Output the (X, Y) coordinate of the center of the cell containing the given text.  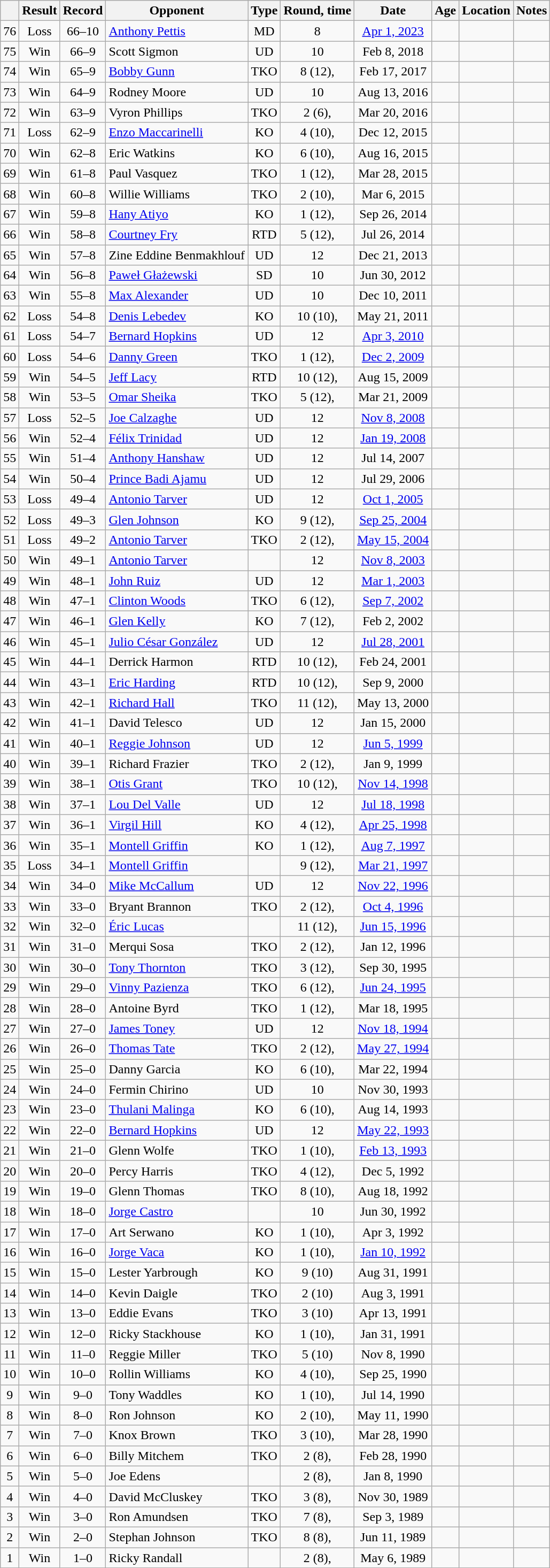
34–0 (83, 886)
Jan 8, 1990 (393, 1476)
46 (10, 642)
6–0 (83, 1456)
24 (10, 1089)
Nov 22, 1996 (393, 886)
29 (10, 988)
54–6 (83, 357)
36 (10, 845)
22–0 (83, 1130)
Eric Harding (177, 682)
Jorge Castro (177, 1211)
Vyron Phillips (177, 112)
58 (10, 397)
Anthony Pettis (177, 31)
3 (8), (317, 1496)
72 (10, 112)
55 (10, 458)
Hany Atiyo (177, 214)
76 (10, 31)
48–1 (83, 580)
43–1 (83, 682)
Result (40, 11)
16–0 (83, 1252)
Jan 31, 1991 (393, 1334)
38–1 (83, 784)
May 6, 1989 (393, 1558)
29–0 (83, 988)
60–8 (83, 194)
Lou Del Valle (177, 804)
1–0 (83, 1558)
Bryant Brannon (177, 906)
32 (10, 927)
Jun 30, 1992 (393, 1211)
Richard Hall (177, 703)
62 (10, 316)
49 (10, 580)
27 (10, 1028)
Willie Williams (177, 194)
21–0 (83, 1150)
SD (264, 275)
41 (10, 743)
58–8 (83, 234)
Thomas Tate (177, 1049)
Tony Waddles (177, 1395)
May 22, 1993 (393, 1130)
35–1 (83, 845)
16 (10, 1252)
Record (83, 11)
7 (8), (317, 1517)
61 (10, 336)
2 (10) (317, 1293)
Max Alexander (177, 296)
Thulani Malinga (177, 1110)
3 (12), (317, 967)
40–1 (83, 743)
18–0 (83, 1211)
Jeff Lacy (177, 377)
Félix Trinidad (177, 438)
Feb 17, 2017 (393, 72)
28–0 (83, 1008)
Sep 9, 2000 (393, 682)
69 (10, 173)
Feb 24, 2001 (393, 662)
Virgil Hill (177, 825)
May 13, 2000 (393, 703)
Mar 28, 2015 (393, 173)
Glenn Wolfe (177, 1150)
5–0 (83, 1476)
Anthony Hanshaw (177, 458)
Sep 30, 1995 (393, 967)
66–9 (83, 51)
13–0 (83, 1313)
14 (10, 1293)
64 (10, 275)
Aug 15, 2009 (393, 377)
Courtney Fry (177, 234)
46–1 (83, 621)
65 (10, 255)
Aug 7, 1997 (393, 845)
David Telesco (177, 723)
36–1 (83, 825)
2 (6), (317, 112)
11–0 (83, 1354)
55–8 (83, 296)
49–4 (83, 499)
Sep 25, 2004 (393, 519)
25 (10, 1069)
Apr 13, 1991 (393, 1313)
66–10 (83, 31)
Dec 2, 2009 (393, 357)
Ron Johnson (177, 1415)
6 (10, 1456)
42 (10, 723)
Clinton Woods (177, 601)
Nov 18, 1994 (393, 1028)
57 (10, 418)
44 (10, 682)
4 (10, 1496)
May 11, 1990 (393, 1415)
56 (10, 438)
Enzo Maccarinelli (177, 133)
9–0 (83, 1395)
50–4 (83, 479)
67 (10, 214)
62–9 (83, 133)
Jun 5, 1999 (393, 743)
60 (10, 357)
Oct 1, 2005 (393, 499)
53–5 (83, 397)
Oct 4, 1996 (393, 906)
Date (393, 11)
David McCluskey (177, 1496)
May 27, 1994 (393, 1049)
27–0 (83, 1028)
66 (10, 234)
Jul 14, 2007 (393, 458)
14–0 (83, 1293)
May 21, 2011 (393, 316)
Eric Watkins (177, 153)
32–0 (83, 927)
Aug 18, 1992 (393, 1191)
Nov 8, 2008 (393, 418)
54–8 (83, 316)
22 (10, 1130)
Vinny Pazienza (177, 988)
63 (10, 296)
8–0 (83, 1415)
Mar 1, 2003 (393, 580)
Jul 14, 1990 (393, 1395)
73 (10, 92)
3 (10, 1517)
Mike McCallum (177, 886)
Joe Calzaghe (177, 418)
17–0 (83, 1232)
50 (10, 560)
3–0 (83, 1517)
Jan 10, 1992 (393, 1252)
Dec 21, 2013 (393, 255)
Rollin Williams (177, 1374)
Feb 13, 1993 (393, 1150)
Lester Yarbrough (177, 1273)
Nov 8, 2003 (393, 560)
Danny Garcia (177, 1069)
Derrick Harmon (177, 662)
Apr 1, 2023 (393, 31)
Opponent (177, 11)
Kevin Daigle (177, 1293)
74 (10, 72)
Fermin Chirino (177, 1089)
Age (446, 11)
2–0 (83, 1537)
Dec 5, 1992 (393, 1171)
Scott Sigmon (177, 51)
52–4 (83, 438)
45–1 (83, 642)
Jul 26, 2014 (393, 234)
7–0 (83, 1435)
Prince Badi Ajamu (177, 479)
25–0 (83, 1069)
5 (10, 1476)
Jun 15, 1996 (393, 927)
Jorge Vaca (177, 1252)
48 (10, 601)
49–1 (83, 560)
Julio César González (177, 642)
Glen Kelly (177, 621)
Mar 18, 1995 (393, 1008)
71 (10, 133)
35 (10, 865)
52 (10, 519)
47–1 (83, 601)
11 (10, 1354)
John Ruiz (177, 580)
7 (12), (317, 621)
Danny Green (177, 357)
Nov 8, 1990 (393, 1354)
Merqui Sosa (177, 947)
75 (10, 51)
Eddie Evans (177, 1313)
45 (10, 662)
Jan 19, 2008 (393, 438)
Jul 18, 1998 (393, 804)
63–9 (83, 112)
37–1 (83, 804)
Jun 24, 1995 (393, 988)
47 (10, 621)
Mar 21, 2009 (393, 397)
Knox Brown (177, 1435)
Art Serwano (177, 1232)
70 (10, 153)
1 (10, 1558)
Mar 20, 2016 (393, 112)
56–8 (83, 275)
Zine Eddine Benmakhlouf (177, 255)
MD (264, 31)
Round, time (317, 11)
5 (10) (317, 1354)
49–3 (83, 519)
Reggie Johnson (177, 743)
Mar 21, 1997 (393, 865)
33 (10, 906)
68 (10, 194)
Location (486, 11)
Type (264, 11)
Tony Thornton (177, 967)
Jan 15, 2000 (393, 723)
Omar Sheika (177, 397)
Denis Lebedev (177, 316)
8 (10), (317, 1191)
Glenn Thomas (177, 1191)
61–8 (83, 173)
Jul 29, 2006 (393, 479)
7 (10, 1435)
19 (10, 1191)
13 (10, 1313)
20 (10, 1171)
41–1 (83, 723)
Sep 7, 2002 (393, 601)
54–5 (83, 377)
Percy Harris (177, 1171)
Stephan Johnson (177, 1537)
39–1 (83, 764)
Antoine Byrd (177, 1008)
51–4 (83, 458)
Reggie Miller (177, 1354)
Mar 22, 1994 (393, 1069)
44–1 (83, 662)
28 (10, 1008)
3 (10) (317, 1313)
54 (10, 479)
24–0 (83, 1089)
Feb 2, 2002 (393, 621)
17 (10, 1232)
26 (10, 1049)
9 (10) (317, 1273)
30 (10, 967)
Ricky Stackhouse (177, 1334)
59 (10, 377)
21 (10, 1150)
23–0 (83, 1110)
Dec 10, 2011 (393, 296)
53 (10, 499)
3 (10), (317, 1435)
Jun 11, 1989 (393, 1537)
57–8 (83, 255)
Glen Johnson (177, 519)
Feb 8, 2018 (393, 51)
43 (10, 703)
Sep 25, 1990 (393, 1374)
30–0 (83, 967)
34 (10, 886)
62–8 (83, 153)
Bobby Gunn (177, 72)
Sep 26, 2014 (393, 214)
James Toney (177, 1028)
38 (10, 804)
18 (10, 1211)
Sep 3, 1989 (393, 1517)
4–0 (83, 1496)
65–9 (83, 72)
19–0 (83, 1191)
15–0 (83, 1273)
Nov 14, 1998 (393, 784)
Richard Frazier (177, 764)
May 15, 2004 (393, 540)
10 (10), (317, 316)
Aug 16, 2015 (393, 153)
23 (10, 1110)
Nov 30, 1989 (393, 1496)
26–0 (83, 1049)
Feb 28, 1990 (393, 1456)
31–0 (83, 947)
9 (10, 1395)
Jan 12, 1996 (393, 947)
Nov 30, 1993 (393, 1089)
Aug 14, 1993 (393, 1110)
39 (10, 784)
54–7 (83, 336)
Billy Mitchem (177, 1456)
Jan 9, 1999 (393, 764)
8 (8), (317, 1537)
31 (10, 947)
Rodney Moore (177, 92)
Paul Vasquez (177, 173)
42–1 (83, 703)
Mar 28, 1990 (393, 1435)
Apr 25, 1998 (393, 825)
34–1 (83, 865)
8 (12), (317, 72)
40 (10, 764)
52–5 (83, 418)
51 (10, 540)
Ron Amundsen (177, 1517)
64–9 (83, 92)
Aug 3, 1991 (393, 1293)
Mar 6, 2015 (393, 194)
Aug 31, 1991 (393, 1273)
Notes (531, 11)
15 (10, 1273)
Ricky Randall (177, 1558)
Jun 30, 2012 (393, 275)
Apr 3, 1992 (393, 1232)
20–0 (83, 1171)
Apr 3, 2010 (393, 336)
Jul 28, 2001 (393, 642)
33–0 (83, 906)
Paweł Głażewski (177, 275)
12–0 (83, 1334)
Éric Lucas (177, 927)
Aug 13, 2016 (393, 92)
2 (10, 1537)
Dec 12, 2015 (393, 133)
10–0 (83, 1374)
Otis Grant (177, 784)
37 (10, 825)
49–2 (83, 540)
Joe Edens (177, 1476)
59–8 (83, 214)
